Return the [X, Y] coordinate for the center point of the cell that contains the specified text.  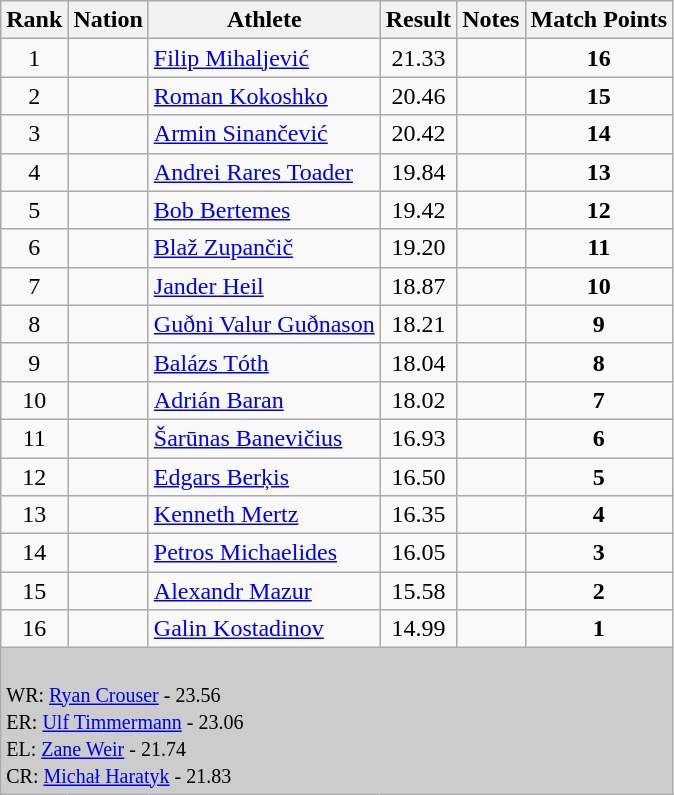
16.93 [418, 438]
Rank [34, 20]
Petros Michaelides [264, 553]
19.20 [418, 248]
18.21 [418, 324]
Adrián Baran [264, 400]
Athlete [264, 20]
Alexandr Mazur [264, 591]
Result [418, 20]
16.35 [418, 515]
19.42 [418, 210]
Andrei Rares Toader [264, 172]
20.46 [418, 96]
20.42 [418, 134]
16.05 [418, 553]
Bob Bertemes [264, 210]
Guðni Valur Guðnason [264, 324]
14.99 [418, 629]
15.58 [418, 591]
Edgars Berķis [264, 477]
18.87 [418, 286]
18.04 [418, 362]
21.33 [418, 58]
Filip Mihaljević [264, 58]
16.50 [418, 477]
Notes [491, 20]
Jander Heil [264, 286]
18.02 [418, 400]
Match Points [599, 20]
Armin Sinančević [264, 134]
Nation [108, 20]
19.84 [418, 172]
Kenneth Mertz [264, 515]
Šarūnas Banevičius [264, 438]
Roman Kokoshko [264, 96]
Balázs Tóth [264, 362]
Blaž Zupančič [264, 248]
Galin Kostadinov [264, 629]
WR: Ryan Crouser - 23.56ER: Ulf Timmermann - 23.06 EL: Zane Weir - 21.74CR: Michał Haratyk - 21.83 [337, 721]
